Pinpoint the cell where the given text exists, returning its (x, y) midpoint coordinate. 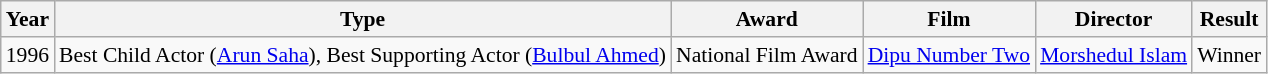
Best Child Actor (Arun Saha), Best Supporting Actor (Bulbul Ahmed) (362, 55)
Winner (1229, 55)
Award (767, 19)
Type (362, 19)
Morshedul Islam (1114, 55)
Dipu Number Two (949, 55)
Director (1114, 19)
Film (949, 19)
National Film Award (767, 55)
1996 (28, 55)
Year (28, 19)
Result (1229, 19)
